Search for the cell housing the specified text and yield its (x, y) center coordinate. 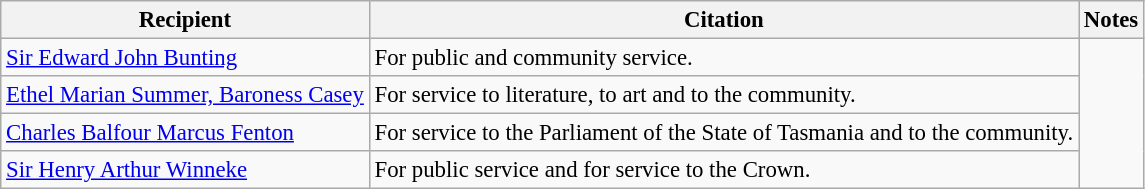
For service to literature, to art and to the community. (724, 95)
For service to the Parliament of the State of Tasmania and to the community. (724, 133)
For public service and for service to the Crown. (724, 170)
Charles Balfour Marcus Fenton (185, 133)
For public and community service. (724, 58)
Notes (1112, 20)
Ethel Marian Summer, Baroness Casey (185, 95)
Sir Edward John Bunting (185, 58)
Citation (724, 20)
Recipient (185, 20)
Sir Henry Arthur Winneke (185, 170)
